Determine the (X, Y) coordinate at the center of the cell enclosing the given text.  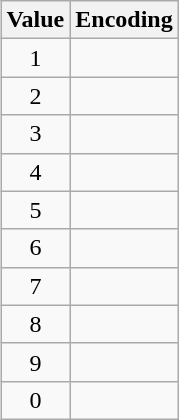
6 (36, 248)
4 (36, 172)
5 (36, 210)
8 (36, 324)
2 (36, 96)
Value (36, 20)
3 (36, 134)
1 (36, 58)
7 (36, 286)
0 (36, 400)
Encoding (124, 20)
9 (36, 362)
